Detect which cell encompasses the target text, then output its (X, Y) center coordinate. 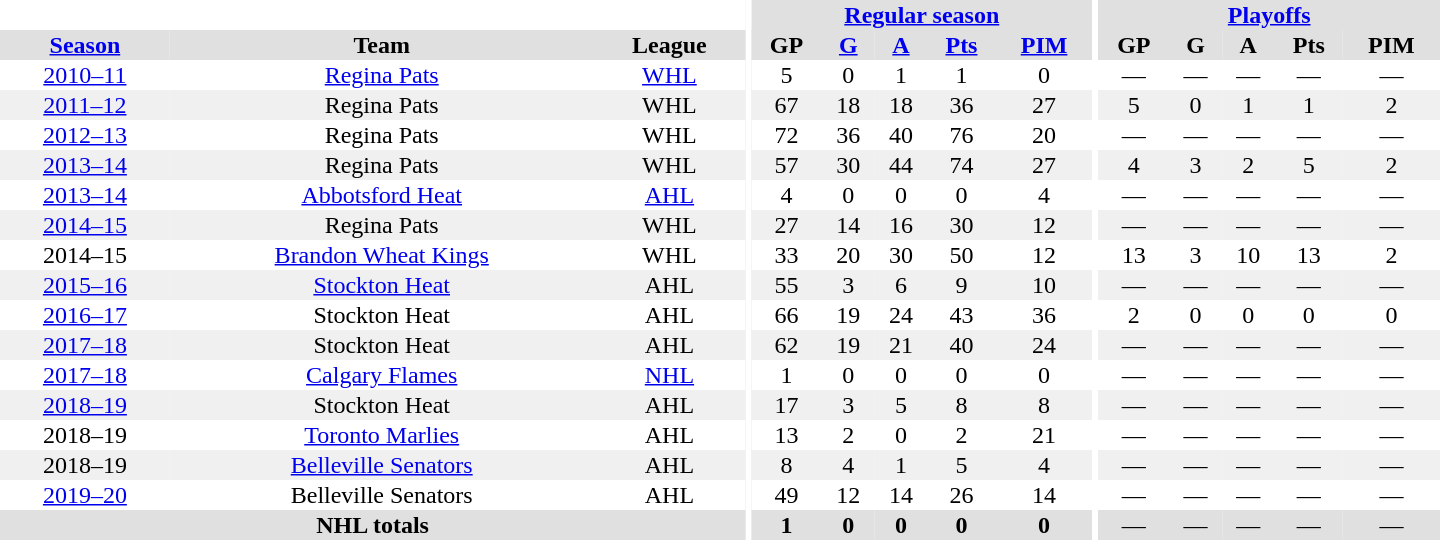
74 (961, 165)
Calgary Flames (382, 375)
Regular season (922, 15)
9 (961, 285)
Brandon Wheat Kings (382, 255)
76 (961, 135)
67 (786, 105)
2019–20 (85, 495)
6 (902, 285)
17 (786, 405)
62 (786, 345)
Abbotsford Heat (382, 195)
26 (961, 495)
44 (902, 165)
43 (961, 315)
49 (786, 495)
16 (902, 225)
Team (382, 45)
72 (786, 135)
2016–17 (85, 315)
50 (961, 255)
57 (786, 165)
NHL totals (372, 525)
66 (786, 315)
33 (786, 255)
2012–13 (85, 135)
2010–11 (85, 75)
Toronto Marlies (382, 435)
League (670, 45)
Playoffs (1269, 15)
2011–12 (85, 105)
2015–16 (85, 285)
NHL (670, 375)
Season (85, 45)
55 (786, 285)
